Extract the (X, Y) coordinate from the center of the cell holding the provided text.  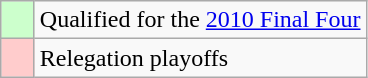
Qualified for the 2010 Final Four (200, 20)
Relegation playoffs (200, 58)
